Return the [x, y] coordinate for the center point of the cell that contains the specified text.  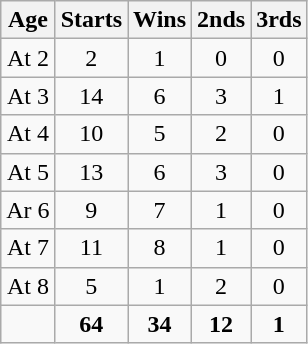
10 [91, 134]
At 7 [28, 248]
7 [160, 210]
Wins [160, 20]
At 3 [28, 96]
11 [91, 248]
34 [160, 324]
14 [91, 96]
64 [91, 324]
9 [91, 210]
Starts [91, 20]
Age [28, 20]
At 4 [28, 134]
Ar 6 [28, 210]
At 5 [28, 172]
12 [222, 324]
At 8 [28, 286]
3rds [279, 20]
13 [91, 172]
2nds [222, 20]
8 [160, 248]
At 2 [28, 58]
